Search for the cell housing the specified text and yield its [X, Y] center coordinate. 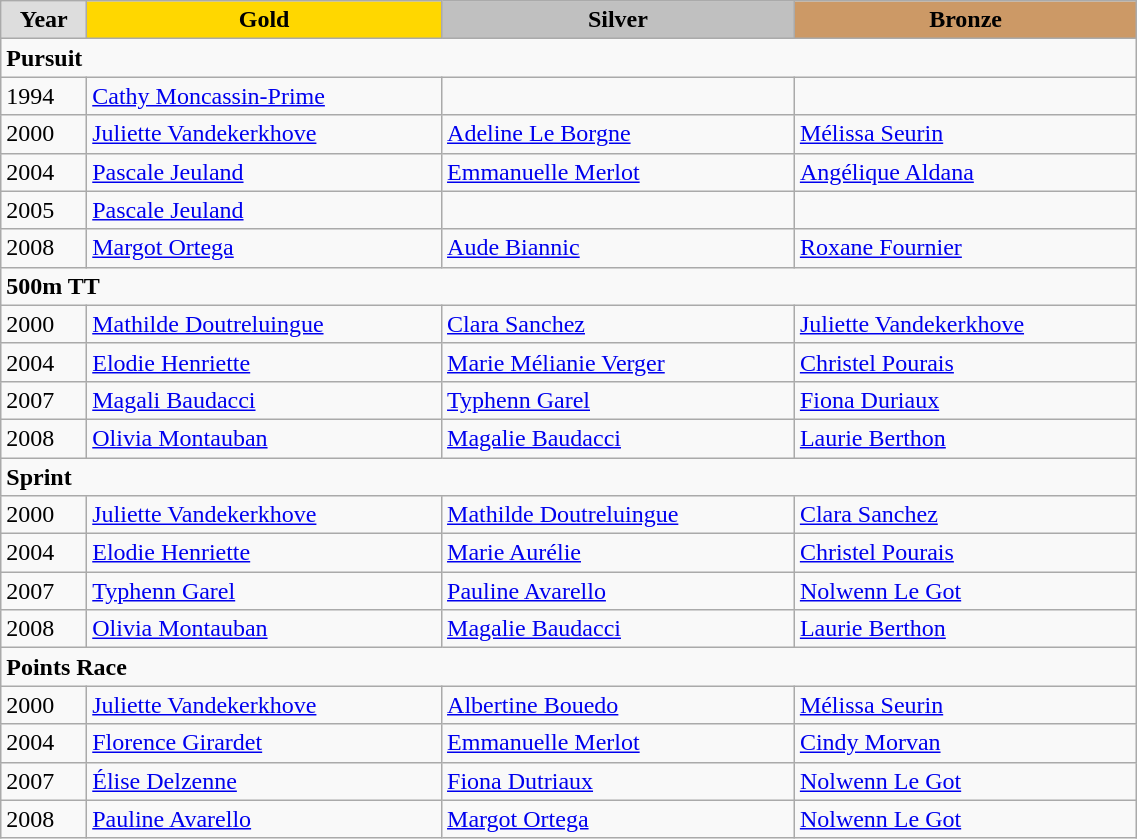
Fiona Duriaux [965, 400]
Points Race [569, 667]
Fiona Dutriaux [618, 781]
Cathy Moncassin-Prime [264, 96]
2005 [44, 210]
1994 [44, 96]
Gold [264, 20]
Albertine Bouedo [618, 705]
Marie Mélianie Verger [618, 362]
Florence Girardet [264, 743]
Bronze [965, 20]
Year [44, 20]
Pursuit [569, 58]
Magali Baudacci [264, 400]
Sprint [569, 477]
Marie Aurélie [618, 553]
Adeline Le Borgne [618, 134]
Roxane Fournier [965, 248]
Silver [618, 20]
Élise Delzenne [264, 781]
Cindy Morvan [965, 743]
Angélique Aldana [965, 172]
Aude Biannic [618, 248]
500m TT [569, 286]
